Locate the cell with the specified text and output its (X, Y) center coordinate. 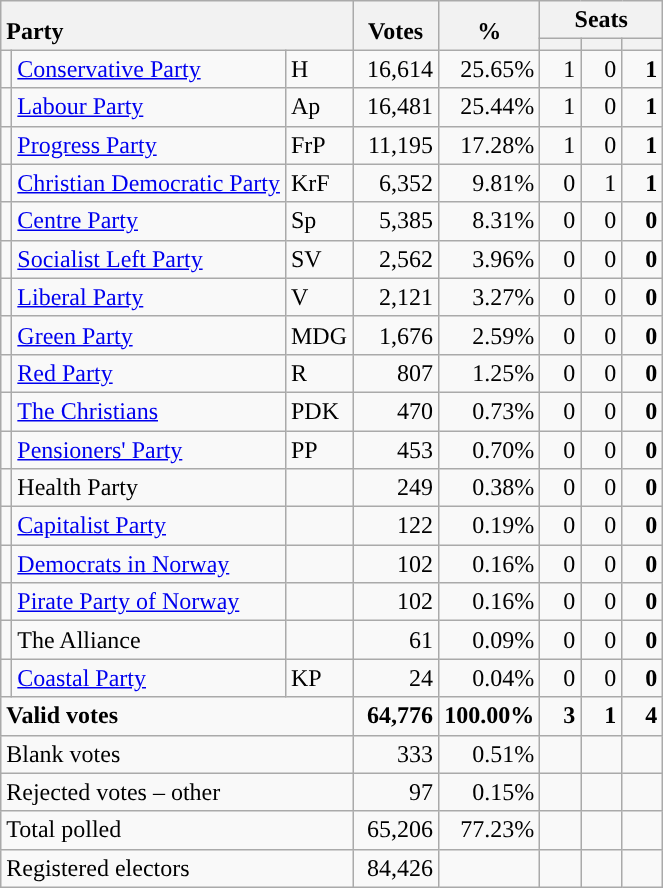
Capitalist Party (149, 526)
PP (318, 449)
0.51% (490, 754)
Registered electors (177, 868)
MDG (318, 335)
11,195 (396, 145)
2.59% (490, 335)
Sp (318, 221)
Valid votes (177, 716)
FrP (318, 145)
The Christians (149, 411)
5,385 (396, 221)
% (490, 26)
KrF (318, 183)
2,121 (396, 297)
0.09% (490, 640)
Rejected votes – other (177, 792)
Coastal Party (149, 678)
0.15% (490, 792)
24 (396, 678)
16,614 (396, 69)
Pirate Party of Norway (149, 602)
3 (560, 716)
Green Party (149, 335)
R (318, 373)
Seats (602, 20)
Socialist Left Party (149, 259)
KP (318, 678)
1.25% (490, 373)
25.44% (490, 107)
97 (396, 792)
0.04% (490, 678)
Party (177, 26)
84,426 (396, 868)
0.19% (490, 526)
122 (396, 526)
100.00% (490, 716)
17.28% (490, 145)
470 (396, 411)
Ap (318, 107)
Progress Party (149, 145)
0.38% (490, 488)
16,481 (396, 107)
61 (396, 640)
0.73% (490, 411)
SV (318, 259)
6,352 (396, 183)
453 (396, 449)
Centre Party (149, 221)
Democrats in Norway (149, 564)
8.31% (490, 221)
9.81% (490, 183)
Blank votes (177, 754)
77.23% (490, 830)
65,206 (396, 830)
3.27% (490, 297)
2,562 (396, 259)
3.96% (490, 259)
1,676 (396, 335)
Labour Party (149, 107)
H (318, 69)
The Alliance (149, 640)
Pensioners' Party (149, 449)
249 (396, 488)
PDK (318, 411)
Health Party (149, 488)
64,776 (396, 716)
807 (396, 373)
4 (642, 716)
Liberal Party (149, 297)
Red Party (149, 373)
25.65% (490, 69)
Christian Democratic Party (149, 183)
Conservative Party (149, 69)
333 (396, 754)
Votes (396, 26)
V (318, 297)
Total polled (177, 830)
0.70% (490, 449)
